Return [X, Y] of the center of cell containing provided text 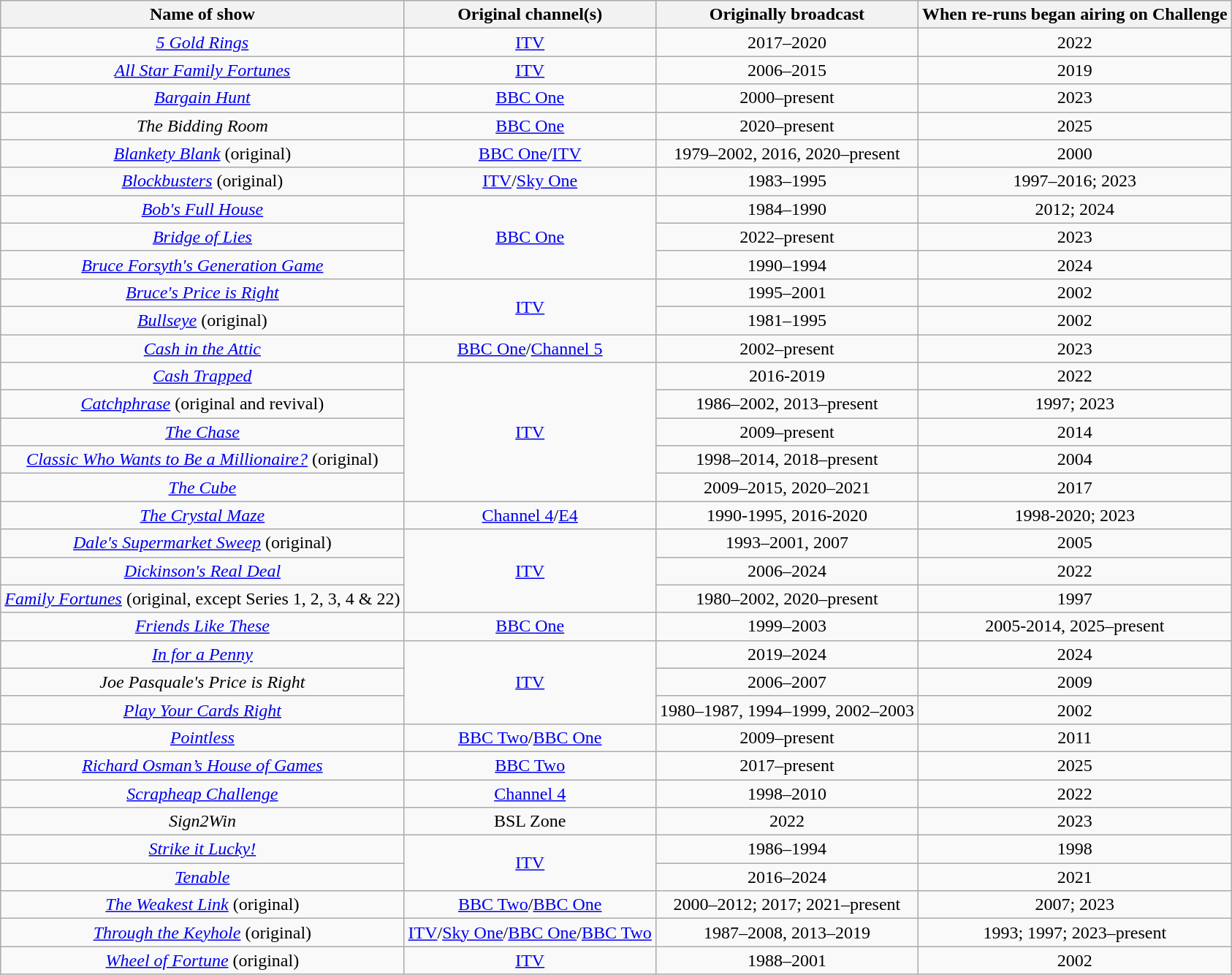
Bob's Full House [202, 209]
2012; 2024 [1074, 209]
1998-2020; 2023 [1074, 515]
1988–2001 [786, 960]
Channel 4 [530, 793]
1986–1994 [786, 849]
1998 [1074, 849]
BBC Two [530, 765]
1981–1995 [786, 320]
1995–2001 [786, 292]
1990-1995, 2016-2020 [786, 515]
When re-runs began airing on Challenge [1074, 15]
2021 [1074, 877]
2014 [1074, 432]
Blockbusters (original) [202, 181]
All Star Family Fortunes [202, 70]
Bargain Hunt [202, 98]
2009–2015, 2020–2021 [786, 487]
2011 [1074, 737]
Pointless [202, 737]
1980–2002, 2020–present [786, 599]
Channel 4/E4 [530, 515]
1993–2001, 2007 [786, 543]
1997; 2023 [1074, 404]
The Chase [202, 432]
Dickinson's Real Deal [202, 571]
2006–2015 [786, 70]
ITV/Sky One [530, 181]
The Weakest Link (original) [202, 905]
Cash in the Attic [202, 349]
2004 [1074, 460]
2006–2007 [786, 682]
1999–2003 [786, 626]
2017–2020 [786, 42]
The Bidding Room [202, 126]
Play Your Cards Right [202, 710]
Bridge of Lies [202, 237]
Scrapheap Challenge [202, 793]
The Cube [202, 487]
1997–2016; 2023 [1074, 181]
Joe Pasquale's Price is Right [202, 682]
1998–2014, 2018–present [786, 460]
Richard Osman’s House of Games [202, 765]
Sign2Win [202, 822]
1987–2008, 2013–2019 [786, 933]
1993; 1997; 2023–present [1074, 933]
Tenable [202, 877]
1983–1995 [786, 181]
2017–present [786, 765]
Classic Who Wants to Be a Millionaire? (original) [202, 460]
BBC One/ITV [530, 153]
BBC One/Channel 5 [530, 349]
2019 [1074, 70]
The Crystal Maze [202, 515]
Blankety Blank (original) [202, 153]
2002–present [786, 349]
2000–present [786, 98]
2007; 2023 [1074, 905]
Strike it Lucky! [202, 849]
Through the Keyhole (original) [202, 933]
2022–present [786, 237]
1979–2002, 2016, 2020–present [786, 153]
1986–2002, 2013–present [786, 404]
2009 [1074, 682]
Bullseye (original) [202, 320]
2006–2024 [786, 571]
2000–2012; 2017; 2021–present [786, 905]
Catchphrase (original and revival) [202, 404]
Name of show [202, 15]
2017 [1074, 487]
1998–2010 [786, 793]
ITV/Sky One/BBC One/BBC Two [530, 933]
2020–present [786, 126]
In for a Penny [202, 654]
Originally broadcast [786, 15]
1980–1987, 1994–1999, 2002–2003 [786, 710]
2005-2014, 2025–present [1074, 626]
5 Gold Rings [202, 42]
2000 [1074, 153]
Original channel(s) [530, 15]
1997 [1074, 599]
2016-2019 [786, 376]
1990–1994 [786, 265]
Wheel of Fortune (original) [202, 960]
Cash Trapped [202, 376]
1984–1990 [786, 209]
Bruce's Price is Right [202, 292]
2016–2024 [786, 877]
2005 [1074, 543]
Friends Like These [202, 626]
BSL Zone [530, 822]
2019–2024 [786, 654]
Family Fortunes (original, except Series 1, 2, 3, 4 & 22) [202, 599]
Dale's Supermarket Sweep (original) [202, 543]
Bruce Forsyth's Generation Game [202, 265]
